Provide the (x, y) coordinate of the cell's center where the given text is located.  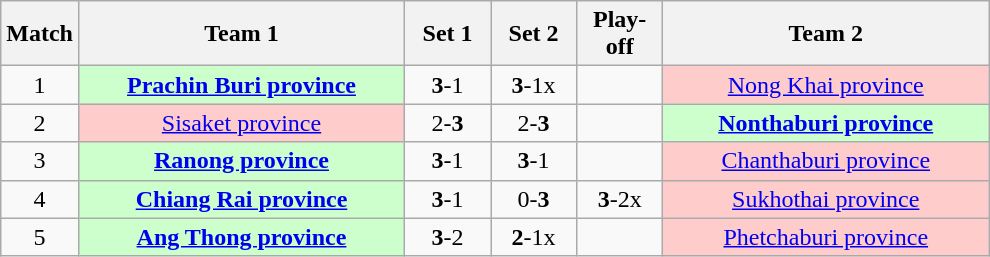
1 (40, 85)
Team 2 (826, 34)
3-1x (534, 85)
Team 1 (241, 34)
Nonthaburi province (826, 123)
Chiang Rai province (241, 199)
Chanthaburi province (826, 161)
0-3 (534, 199)
Nong Khai province (826, 85)
Set 1 (448, 34)
Set 2 (534, 34)
5 (40, 237)
Ranong province (241, 161)
2-1x (534, 237)
4 (40, 199)
3-2 (448, 237)
Play-off (620, 34)
Sisaket province (241, 123)
Phetchaburi province (826, 237)
Ang Thong province (241, 237)
Match (40, 34)
Prachin Buri province (241, 85)
2 (40, 123)
Sukhothai province (826, 199)
3-2x (620, 199)
3 (40, 161)
